From the cell containing the given text, extract its center point as [x, y] coordinate. 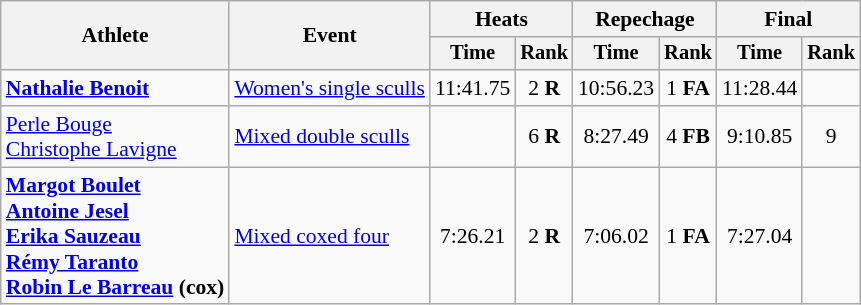
Event [330, 36]
9:10.85 [760, 136]
Mixed coxed four [330, 236]
7:06.02 [616, 236]
9 [831, 136]
4 FB [688, 136]
11:28.44 [760, 88]
Perle BougeChristophe Lavigne [116, 136]
11:41.75 [472, 88]
Final [788, 19]
Repechage [645, 19]
Athlete [116, 36]
Women's single sculls [330, 88]
Heats [502, 19]
10:56.23 [616, 88]
6 R [544, 136]
Mixed double sculls [330, 136]
7:26.21 [472, 236]
8:27.49 [616, 136]
Margot BouletAntoine JeselErika SauzeauRémy TarantoRobin Le Barreau (cox) [116, 236]
7:27.04 [760, 236]
Nathalie Benoit [116, 88]
